Scan for the cell matching the given text and deliver its [X, Y] coordinate at center. 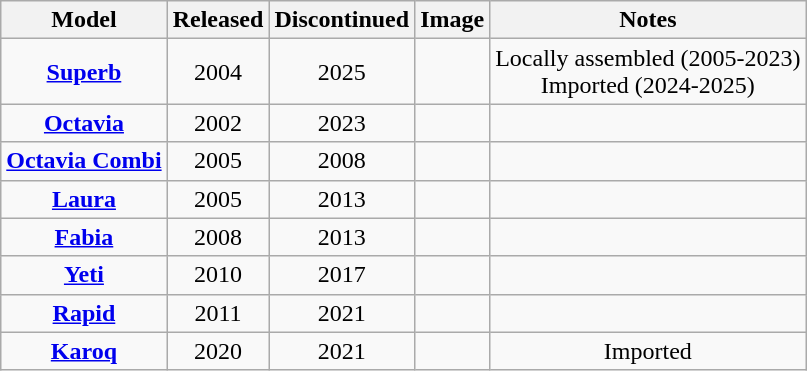
2025 [342, 72]
2017 [342, 275]
Imported [648, 351]
Octavia [84, 123]
Yeti [84, 275]
Released [218, 20]
Discontinued [342, 20]
Locally assembled (2005-2023) Imported (2024-2025) [648, 72]
Karoq [84, 351]
2023 [342, 123]
Fabia [84, 237]
2002 [218, 123]
2011 [218, 313]
Model [84, 20]
2004 [218, 72]
Image [452, 20]
Notes [648, 20]
Rapid [84, 313]
2010 [218, 275]
2020 [218, 351]
Superb [84, 72]
Laura [84, 199]
Octavia Combi [84, 161]
